From the cell containing the given text, extract its center point as (X, Y) coordinate. 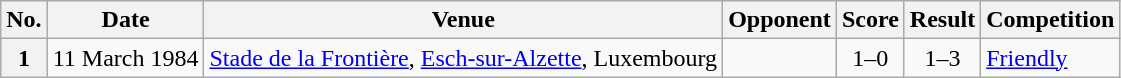
Venue (464, 20)
Opponent (780, 20)
11 March 1984 (126, 58)
Date (126, 20)
Stade de la Frontière, Esch-sur-Alzette, Luxembourg (464, 58)
1 (24, 58)
Score (870, 20)
1–0 (870, 58)
No. (24, 20)
Competition (1050, 20)
1–3 (942, 58)
Result (942, 20)
Friendly (1050, 58)
